Locate the cell with the specified text and output its (x, y) center coordinate. 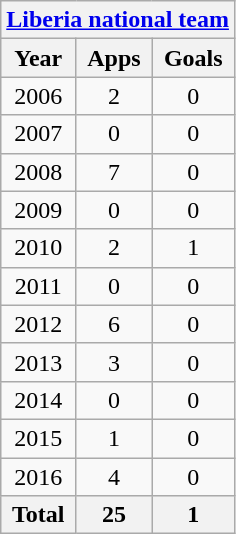
2006 (38, 96)
6 (114, 324)
25 (114, 515)
2015 (38, 438)
2014 (38, 400)
Goals (193, 58)
2011 (38, 286)
2016 (38, 477)
2009 (38, 210)
Liberia national team (118, 20)
3 (114, 362)
Year (38, 58)
2007 (38, 134)
4 (114, 477)
2013 (38, 362)
2012 (38, 324)
2010 (38, 248)
Total (38, 515)
7 (114, 172)
Apps (114, 58)
2008 (38, 172)
